Return the [x, y] coordinate for the center point of the cell that contains the specified text.  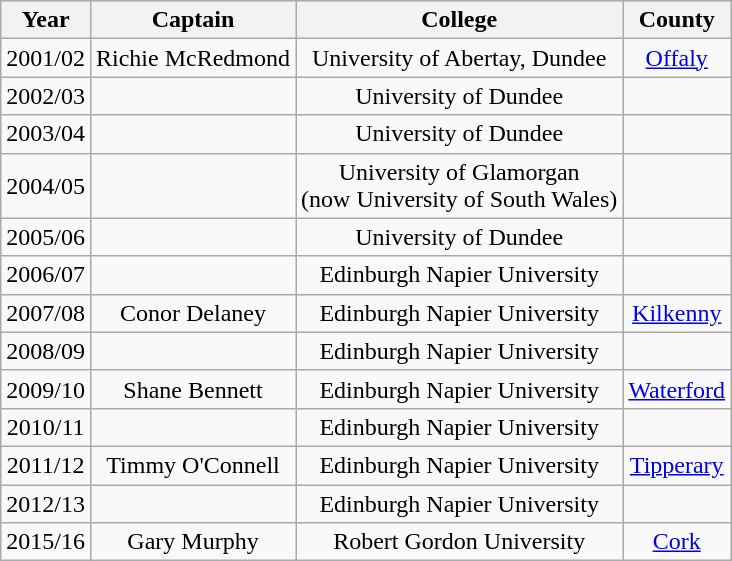
2006/07 [46, 275]
2002/03 [46, 96]
College [460, 20]
2001/02 [46, 58]
2007/08 [46, 313]
Timmy O'Connell [192, 465]
2010/11 [46, 427]
Tipperary [677, 465]
University of Glamorgan(now University of South Wales) [460, 186]
County [677, 20]
2008/09 [46, 351]
2011/12 [46, 465]
Year [46, 20]
Robert Gordon University [460, 542]
2005/06 [46, 237]
2015/16 [46, 542]
Offaly [677, 58]
Gary Murphy [192, 542]
Kilkenny [677, 313]
Richie McRedmond [192, 58]
University of Abertay, Dundee [460, 58]
Cork [677, 542]
2012/13 [46, 503]
2003/04 [46, 134]
2009/10 [46, 389]
2004/05 [46, 186]
Captain [192, 20]
Waterford [677, 389]
Conor Delaney [192, 313]
Shane Bennett [192, 389]
